Scan for the cell matching the given text and deliver its [X, Y] coordinate at center. 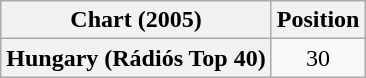
30 [318, 58]
Chart (2005) [136, 20]
Position [318, 20]
Hungary (Rádiós Top 40) [136, 58]
